Detect which cell encompasses the target text, then output its [x, y] center coordinate. 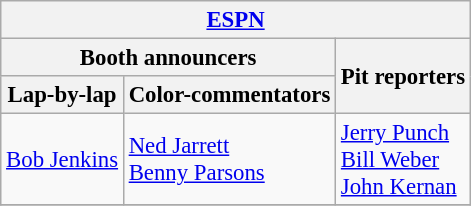
Ned Jarrett Benny Parsons [229, 160]
Booth announcers [168, 58]
ESPN [236, 20]
Bob Jenkins [62, 160]
Pit reporters [404, 76]
Lap-by-lap [62, 95]
Color-commentators [229, 95]
Jerry Punch Bill Weber John Kernan [404, 160]
